For the text-containing cell, return its midpoint in (X, Y) coordinate format. 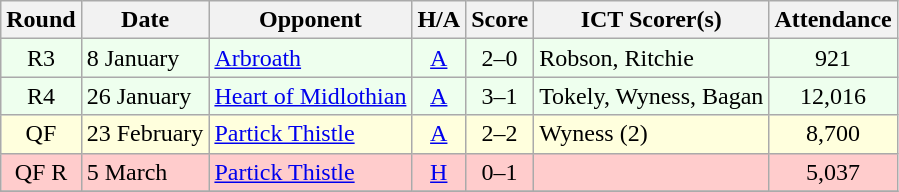
3–1 (500, 96)
2–2 (500, 134)
H (439, 172)
Round (41, 20)
QF R (41, 172)
ICT Scorer(s) (652, 20)
Tokely, Wyness, Bagan (652, 96)
23 February (145, 134)
Attendance (833, 20)
0–1 (500, 172)
Date (145, 20)
12,016 (833, 96)
8,700 (833, 134)
Wyness (2) (652, 134)
5 March (145, 172)
Heart of Midlothian (310, 96)
2–0 (500, 58)
Opponent (310, 20)
H/A (439, 20)
921 (833, 58)
Score (500, 20)
R4 (41, 96)
Arbroath (310, 58)
R3 (41, 58)
5,037 (833, 172)
Robson, Ritchie (652, 58)
26 January (145, 96)
8 January (145, 58)
QF (41, 134)
